Provide the (x, y) coordinate of the cell's center where the given text is located.  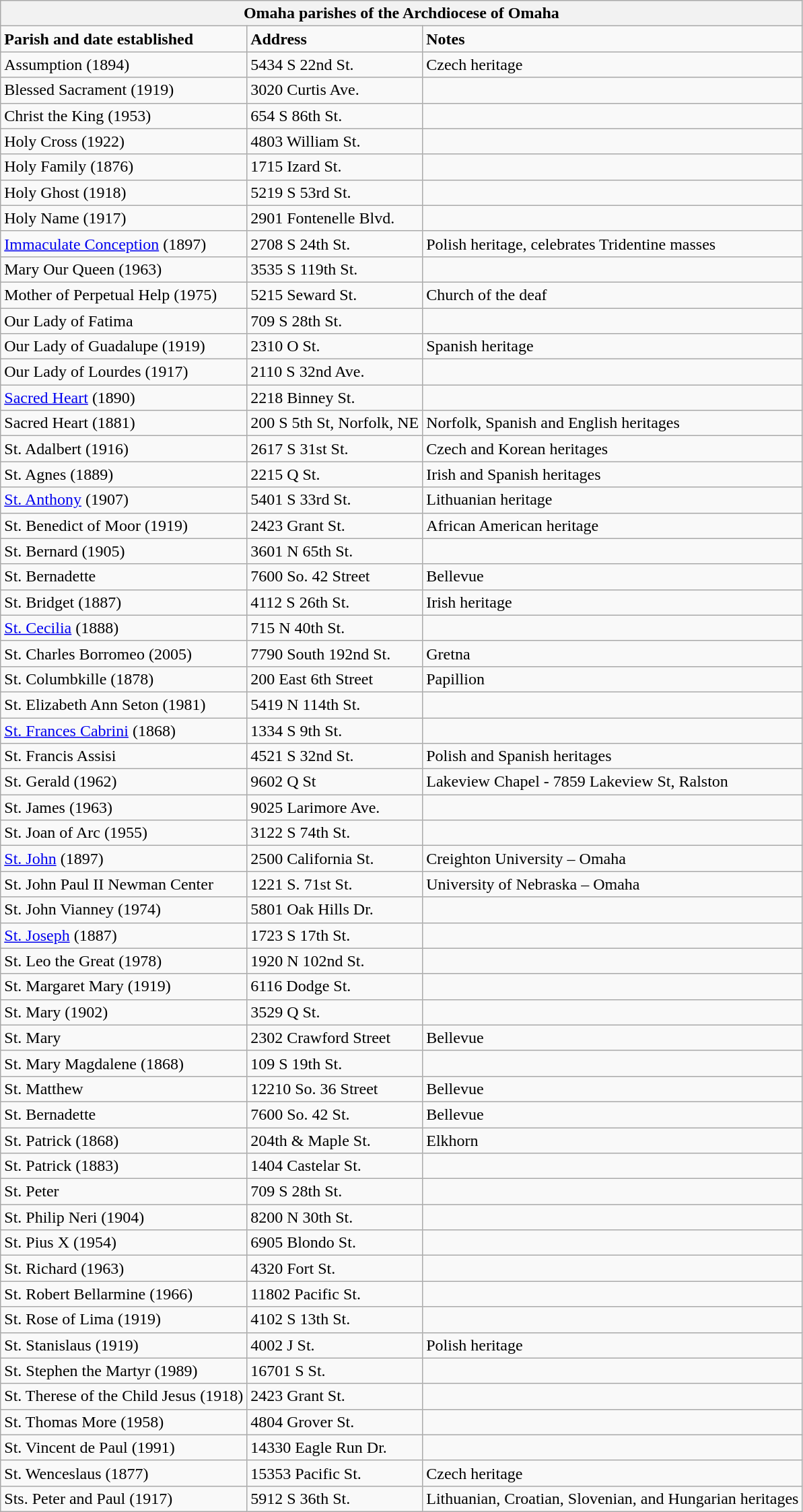
St. John Vianney (1974) (124, 910)
St. Adalbert (1916) (124, 449)
Holy Cross (1922) (124, 141)
4102 S 13th St. (335, 1320)
2901 Fontenelle Blvd. (335, 218)
Assumption (1894) (124, 65)
African American heritage (613, 526)
3529 Q St. (335, 1012)
2500 California St. (335, 859)
Parish and date established (124, 39)
St. Mary Magdalene (1868) (124, 1063)
4521 S 32nd St. (335, 756)
St. Charles Borromeo (2005) (124, 653)
Gretna (613, 653)
St. Francis Assisi (124, 756)
Holy Ghost (1918) (124, 192)
5912 S 36th St. (335, 1499)
Mary Our Queen (1963) (124, 269)
St. Margaret Mary (1919) (124, 986)
4002 J St. (335, 1345)
Our Lady of Guadalupe (1919) (124, 347)
St. Vincent de Paul (1991) (124, 1447)
11802 Pacific St. (335, 1294)
Lakeview Chapel - 7859 Lakeview St, Ralston (613, 782)
Irish heritage (613, 602)
Omaha parishes of the Archdiocese of Omaha (401, 13)
3535 S 119th St. (335, 269)
St. Columbkille (1878) (124, 679)
St. Philip Neri (1904) (124, 1217)
4112 S 26th St. (335, 602)
1920 N 102nd St. (335, 961)
St. Joan of Arc (1955) (124, 833)
Christ the King (1953) (124, 116)
4803 William St. (335, 141)
Church of the deaf (613, 295)
St. Agnes (1889) (124, 474)
St. Frances Cabrini (1868) (124, 730)
Norfolk, Spanish and English heritages (613, 423)
Sacred Heart (1890) (124, 398)
St. Bridget (1887) (124, 602)
2215 Q St. (335, 474)
St. Mary (124, 1038)
7600 So. 42 St. (335, 1114)
1723 S 17th St. (335, 935)
5219 S 53rd St. (335, 192)
Polish and Spanish heritages (613, 756)
200 S 5th St, Norfolk, NE (335, 423)
Sts. Peter and Paul (1917) (124, 1499)
7600 So. 42 Street (335, 577)
3601 N 65th St. (335, 551)
1334 S 9th St. (335, 730)
St. Wenceslaus (1877) (124, 1473)
1715 Izard St. (335, 167)
Sacred Heart (1881) (124, 423)
200 East 6th Street (335, 679)
5419 N 114th St. (335, 705)
University of Nebraska – Omaha (613, 884)
4320 Fort St. (335, 1268)
St. Gerald (1962) (124, 782)
2310 O St. (335, 347)
St. Patrick (1883) (124, 1166)
Address (335, 39)
St. Therese of the Child Jesus (1918) (124, 1396)
Holy Family (1876) (124, 167)
16701 S St. (335, 1371)
4804 Grover St. (335, 1422)
2218 Binney St. (335, 398)
2708 S 24th St. (335, 244)
St. Bernard (1905) (124, 551)
6905 Blondo St. (335, 1243)
Holy Name (1917) (124, 218)
Our Lady of Lourdes (1917) (124, 372)
St. Pius X (1954) (124, 1243)
St. Cecilia (1888) (124, 628)
Lithuanian heritage (613, 500)
Irish and Spanish heritages (613, 474)
St. Joseph (1887) (124, 935)
654 S 86th St. (335, 116)
St. John Paul II Newman Center (124, 884)
7790 South 192nd St. (335, 653)
Our Lady of Fatima (124, 321)
St. Matthew (124, 1089)
Notes (613, 39)
5215 Seward St. (335, 295)
5801 Oak Hills Dr. (335, 910)
15353 Pacific St. (335, 1473)
9025 Larimore Ave. (335, 807)
Blessed Sacrament (1919) (124, 90)
715 N 40th St. (335, 628)
St. Richard (1963) (124, 1268)
St. Benedict of Moor (1919) (124, 526)
2617 S 31st St. (335, 449)
12210 So. 36 Street (335, 1089)
St. Leo the Great (1978) (124, 961)
St. Elizabeth Ann Seton (1981) (124, 705)
St. Thomas More (1958) (124, 1422)
204th & Maple St. (335, 1141)
5401 S 33rd St. (335, 500)
1221 S. 71st St. (335, 884)
5434 S 22nd St. (335, 65)
14330 Eagle Run Dr. (335, 1447)
St. Anthony (1907) (124, 500)
109 S 19th St. (335, 1063)
Spanish heritage (613, 347)
St. Stanislaus (1919) (124, 1345)
8200 N 30th St. (335, 1217)
St. Robert Bellarmine (1966) (124, 1294)
St. Mary (1902) (124, 1012)
St. Patrick (1868) (124, 1141)
St. Rose of Lima (1919) (124, 1320)
6116 Dodge St. (335, 986)
Polish heritage, celebrates Tridentine masses (613, 244)
9602 Q St (335, 782)
2302 Crawford Street (335, 1038)
3122 S 74th St. (335, 833)
Elkhorn (613, 1141)
Polish heritage (613, 1345)
2110 S 32nd Ave. (335, 372)
Mother of Perpetual Help (1975) (124, 295)
St. James (1963) (124, 807)
Papillion (613, 679)
St. Stephen the Martyr (1989) (124, 1371)
Lithuanian, Croatian, Slovenian, and Hungarian heritages (613, 1499)
St. John (1897) (124, 859)
Czech and Korean heritages (613, 449)
St. Peter (124, 1192)
3020 Curtis Ave. (335, 90)
Immaculate Conception (1897) (124, 244)
Creighton University – Omaha (613, 859)
1404 Castelar St. (335, 1166)
